Determine the (X, Y) coordinate at the center of the cell enclosing the given text.  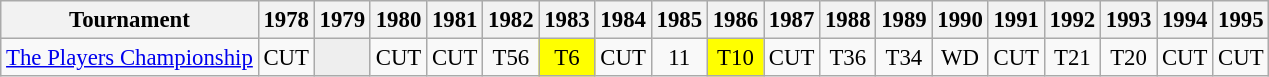
1992 (1072, 20)
1982 (511, 20)
11 (679, 58)
T20 (1128, 58)
1985 (679, 20)
Tournament (130, 20)
1988 (848, 20)
T10 (735, 58)
T36 (848, 58)
T34 (904, 58)
T56 (511, 58)
T6 (567, 58)
1981 (455, 20)
1980 (398, 20)
1979 (342, 20)
1995 (1241, 20)
1994 (1185, 20)
WD (960, 58)
1983 (567, 20)
1989 (904, 20)
1991 (1016, 20)
1987 (792, 20)
1978 (286, 20)
1984 (623, 20)
1990 (960, 20)
T21 (1072, 58)
The Players Championship (130, 58)
1993 (1128, 20)
1986 (735, 20)
